Detect which cell encompasses the target text, then output its (x, y) center coordinate. 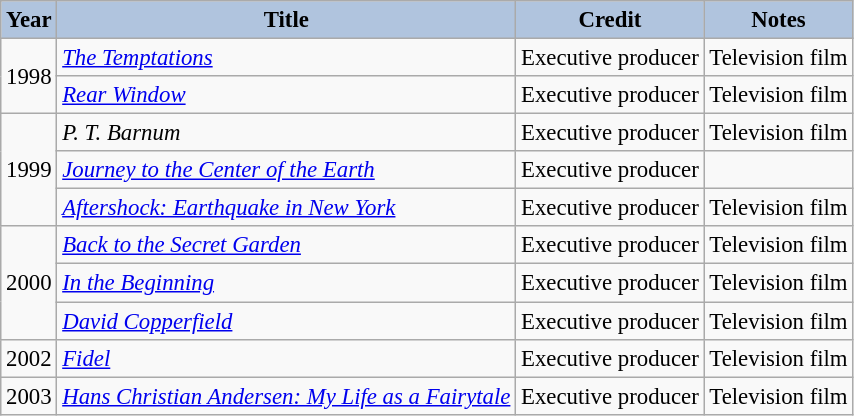
Hans Christian Andersen: My Life as a Fairytale (286, 396)
P. T. Barnum (286, 133)
2002 (29, 358)
Aftershock: Earthquake in New York (286, 208)
1999 (29, 170)
Rear Window (286, 95)
Year (29, 20)
2003 (29, 396)
Journey to the Center of the Earth (286, 170)
David Copperfield (286, 321)
Title (286, 20)
2000 (29, 282)
Credit (610, 20)
1998 (29, 76)
The Temptations (286, 58)
In the Beginning (286, 283)
Fidel (286, 358)
Notes (778, 20)
Back to the Secret Garden (286, 245)
